Provide the [x, y] coordinate of the cell's center where the given text is located.  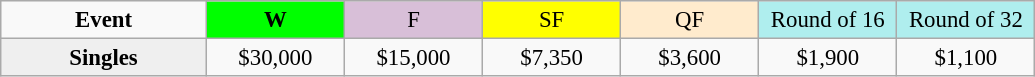
$30,000 [275, 58]
QF [690, 20]
$1,900 [828, 58]
$1,100 [966, 58]
SF [552, 20]
Round of 16 [828, 20]
$3,600 [690, 58]
Event [104, 20]
$15,000 [413, 58]
$7,350 [552, 58]
W [275, 20]
F [413, 20]
Singles [104, 58]
Round of 32 [966, 20]
